Locate the cell with the specified text and output its [x, y] center coordinate. 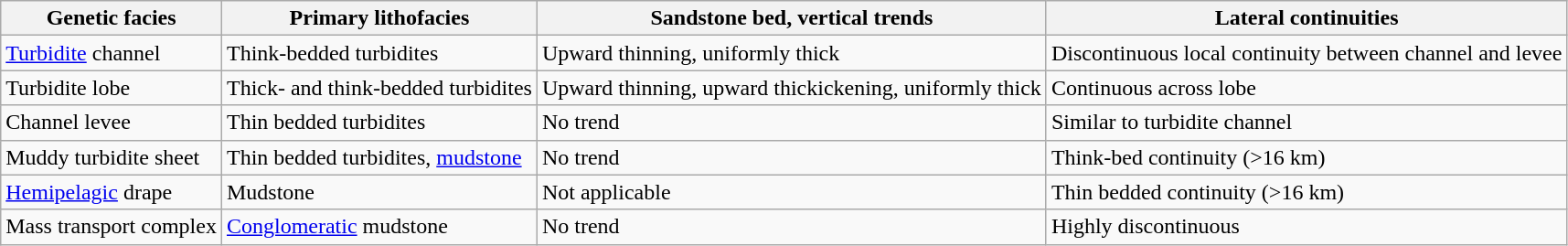
Thin bedded continuity (>16 km) [1307, 192]
Mass transport complex [112, 227]
Conglomeratic mudstone [379, 227]
Upward thinning, uniformly thick [792, 53]
Similar to turbidite channel [1307, 123]
Turbidite channel [112, 53]
Think-bed continuity (>16 km) [1307, 157]
Muddy turbidite sheet [112, 157]
Thin bedded turbidites, mudstone [379, 157]
Think-bedded turbidites [379, 53]
Turbidite lobe [112, 88]
Continuous across lobe [1307, 88]
Primary lithofacies [379, 18]
Genetic facies [112, 18]
Thick- and think-bedded turbidites [379, 88]
Channel levee [112, 123]
Mudstone [379, 192]
Discontinuous local continuity between channel and levee [1307, 53]
Lateral continuities [1307, 18]
Hemipelagic drape [112, 192]
Highly discontinuous [1307, 227]
Sandstone bed, vertical trends [792, 18]
Upward thinning, upward thickickening, uniformly thick [792, 88]
Not applicable [792, 192]
Thin bedded turbidites [379, 123]
